Scan for the cell matching the given text and deliver its (x, y) coordinate at center. 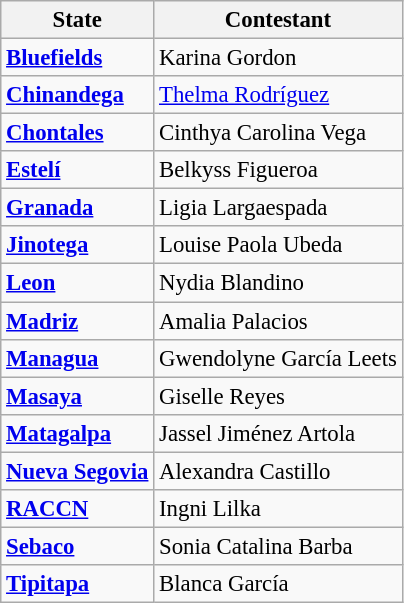
Sonia Catalina Barba (278, 546)
Bluefields (78, 58)
Estelí (78, 170)
Chinandega (78, 95)
Belkyss Figueroa (278, 170)
Contestant (278, 20)
Ligia Largaespada (278, 208)
State (78, 20)
Sebaco (78, 546)
Masaya (78, 396)
Chontales (78, 133)
Blanca García (278, 584)
Nydia Blandino (278, 283)
Leon (78, 283)
Madriz (78, 321)
Karina Gordon (278, 58)
Cinthya Carolina Vega (278, 133)
Ingni Lilka (278, 509)
Jinotega (78, 245)
Jassel Jiménez Artola (278, 433)
Nueva Segovia (78, 471)
Alexandra Castillo (278, 471)
Managua (78, 358)
Louise Paola Ubeda (278, 245)
Matagalpa (78, 433)
Tipitapa (78, 584)
Thelma Rodríguez (278, 95)
Gwendolyne García Leets (278, 358)
Giselle Reyes (278, 396)
RACCN (78, 509)
Amalia Palacios (278, 321)
Granada (78, 208)
